Detect which cell encompasses the target text, then output its (x, y) center coordinate. 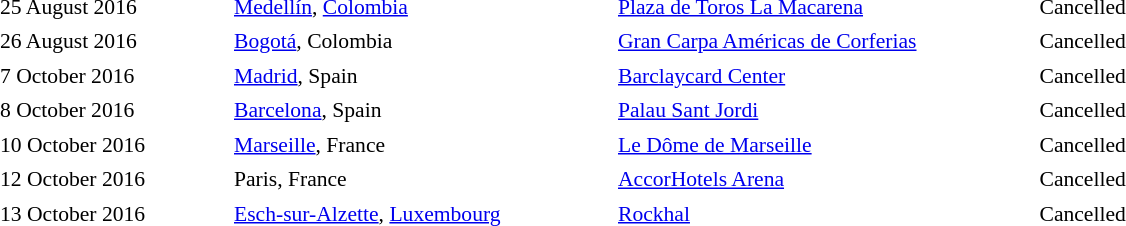
Barclaycard Center (824, 76)
Barcelona, Spain (422, 110)
Madrid, Spain (422, 76)
Marseille, France (422, 145)
Bogotá, Colombia (422, 42)
Paris, France (422, 180)
Palau Sant Jordi (824, 110)
Gran Carpa Américas de Corferias (824, 42)
AccorHotels Arena (824, 180)
Le Dôme de Marseille (824, 145)
